Scan for the cell matching the given text and deliver its (x, y) coordinate at center. 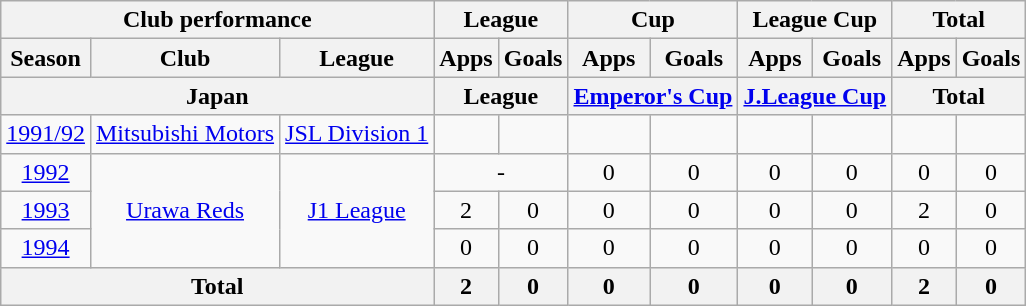
Club performance (218, 20)
Emperor's Cup (653, 96)
J.League Cup (815, 96)
1992 (46, 172)
1991/92 (46, 134)
Season (46, 58)
1993 (46, 210)
League Cup (815, 20)
Cup (653, 20)
Mitsubishi Motors (184, 134)
Japan (218, 96)
1994 (46, 248)
J1 League (357, 210)
JSL Division 1 (357, 134)
Urawa Reds (184, 210)
- (501, 172)
Club (184, 58)
